Provide the (X, Y) coordinate of the cell's center where the given text is located.  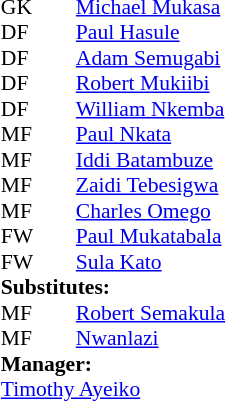
Iddi Batambuze (150, 160)
Paul Hasule (150, 33)
Zaidi Tebesigwa (150, 185)
Paul Mukatabala (150, 237)
Manager: (113, 364)
Sula Kato (150, 262)
Nwanlazi (150, 339)
Adam Semugabi (150, 58)
William Nkemba (150, 109)
Robert Mukiibi (150, 83)
Substitutes: (113, 287)
Charles Omego (150, 211)
Robert Semakula (150, 313)
Paul Nkata (150, 135)
